Pinpoint the cell where the given text exists, returning its (x, y) midpoint coordinate. 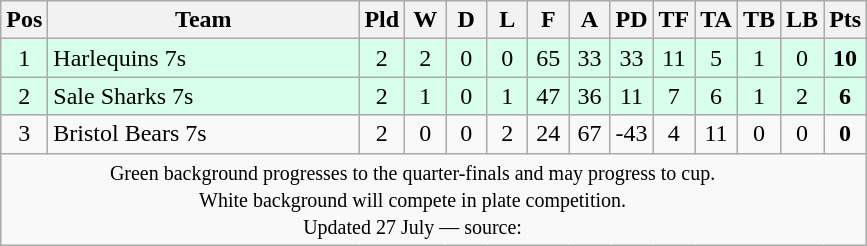
65 (548, 58)
Team (204, 20)
LB (802, 20)
36 (590, 96)
TA (716, 20)
F (548, 20)
A (590, 20)
TF (674, 20)
L (508, 20)
Pos (24, 20)
Sale Sharks 7s (204, 96)
47 (548, 96)
67 (590, 134)
Pld (382, 20)
7 (674, 96)
10 (846, 58)
W (426, 20)
4 (674, 134)
5 (716, 58)
TB (758, 20)
Pts (846, 20)
Harlequins 7s (204, 58)
24 (548, 134)
-43 (632, 134)
PD (632, 20)
3 (24, 134)
Bristol Bears 7s (204, 134)
D (466, 20)
